Pinpoint the cell where the given text exists, returning its (x, y) midpoint coordinate. 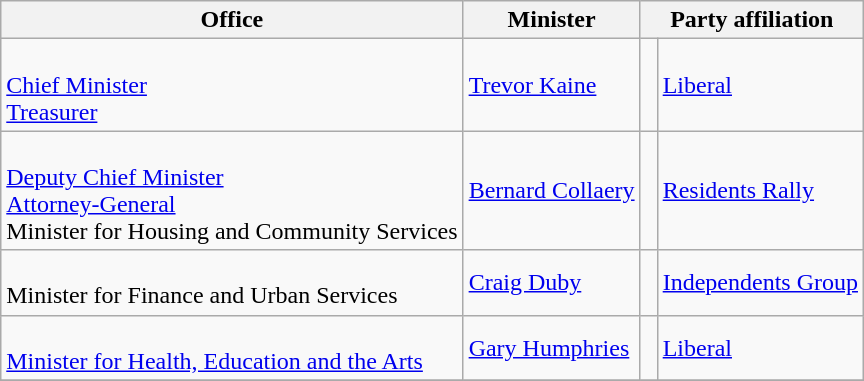
Chief Minister Treasurer (232, 85)
Party affiliation (752, 20)
Deputy Chief Minister Attorney-General Minister for Housing and Community Services (232, 190)
Residents Rally (760, 190)
Office (232, 20)
Gary Humphries (552, 348)
Craig Duby (552, 282)
Minister (552, 20)
Bernard Collaery (552, 190)
Trevor Kaine (552, 85)
Minister for Finance and Urban Services (232, 282)
Minister for Health, Education and the Arts (232, 348)
Independents Group (760, 282)
